For the text-containing cell, return its midpoint in [x, y] coordinate format. 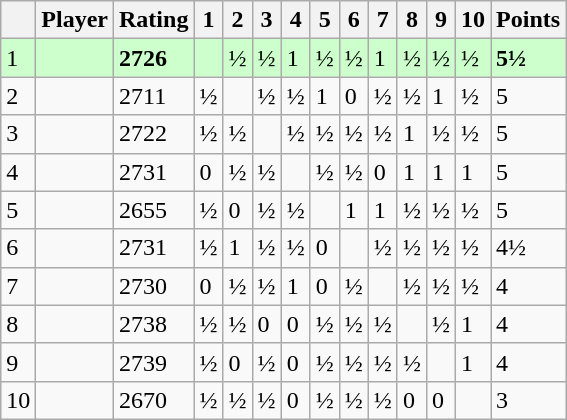
2655 [154, 210]
Rating [154, 20]
2739 [154, 362]
2711 [154, 96]
2738 [154, 324]
2722 [154, 134]
5½ [528, 58]
2670 [154, 400]
4½ [528, 248]
2726 [154, 58]
Points [528, 20]
Player [75, 20]
2730 [154, 286]
